Return the [x, y] coordinate for the center point of the cell that contains the specified text.  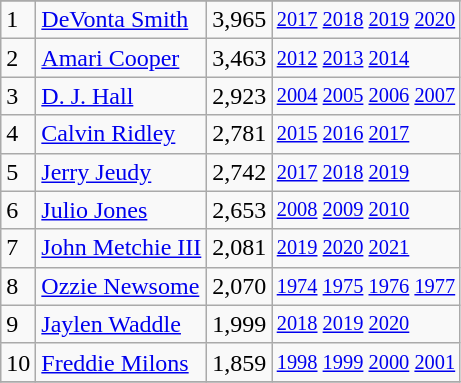
Calvin Ridley [122, 134]
Jaylen Waddle [122, 324]
1998 1999 2000 2001 [366, 362]
Julio Jones [122, 210]
Freddie Milons [122, 362]
2012 2013 2014 [366, 58]
2,070 [240, 286]
DeVonta Smith [122, 20]
10 [18, 362]
Amari Cooper [122, 58]
1,999 [240, 324]
Ozzie Newsome [122, 286]
5 [18, 172]
2004 2005 2006 2007 [366, 96]
7 [18, 248]
John Metchie III [122, 248]
4 [18, 134]
1 [18, 20]
2008 2009 2010 [366, 210]
2018 2019 2020 [366, 324]
2019 2020 2021 [366, 248]
2,081 [240, 248]
8 [18, 286]
2,923 [240, 96]
3 [18, 96]
2015 2016 2017 [366, 134]
2,653 [240, 210]
2017 2018 2019 2020 [366, 20]
1,859 [240, 362]
2017 2018 2019 [366, 172]
6 [18, 210]
2 [18, 58]
1974 1975 1976 1977 [366, 286]
D. J. Hall [122, 96]
3,965 [240, 20]
9 [18, 324]
3,463 [240, 58]
2,781 [240, 134]
2,742 [240, 172]
Jerry Jeudy [122, 172]
